For the text-containing cell, return its midpoint in (X, Y) coordinate format. 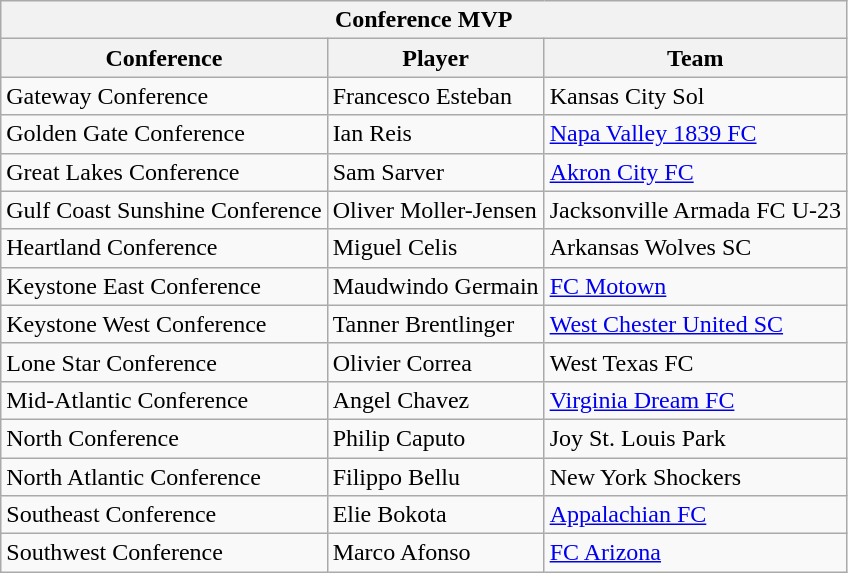
Arkansas Wolves SC (695, 248)
Player (436, 58)
North Atlantic Conference (164, 477)
Southwest Conference (164, 553)
Southeast Conference (164, 515)
Elie Bokota (436, 515)
Conference MVP (424, 20)
Olivier Correa (436, 362)
Heartland Conference (164, 248)
Tanner Brentlinger (436, 324)
Joy St. Louis Park (695, 438)
Keystone West Conference (164, 324)
Appalachian FC (695, 515)
Maudwindo Germain (436, 286)
Filippo Bellu (436, 477)
Akron City FC (695, 172)
Conference (164, 58)
Mid-Atlantic Conference (164, 400)
Oliver Moller-Jensen (436, 210)
Francesco Esteban (436, 96)
Lone Star Conference (164, 362)
West Chester United SC (695, 324)
New York Shockers (695, 477)
Napa Valley 1839 FC (695, 134)
Ian Reis (436, 134)
Marco Afonso (436, 553)
Gulf Coast Sunshine Conference (164, 210)
Team (695, 58)
Gateway Conference (164, 96)
West Texas FC (695, 362)
Great Lakes Conference (164, 172)
Philip Caputo (436, 438)
Virginia Dream FC (695, 400)
Angel Chavez (436, 400)
North Conference (164, 438)
Kansas City Sol (695, 96)
Sam Sarver (436, 172)
FC Motown (695, 286)
Jacksonville Armada FC U-23 (695, 210)
Golden Gate Conference (164, 134)
Miguel Celis (436, 248)
Keystone East Conference (164, 286)
FC Arizona (695, 553)
